Determine the [x, y] coordinate at the center of the cell enclosing the given text.  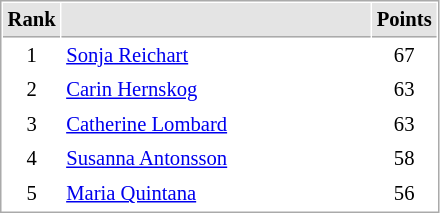
2 [32, 90]
Carin Hernskog [216, 90]
Sonja Reichart [216, 56]
Susanna Antonsson [216, 158]
58 [404, 158]
4 [32, 158]
56 [404, 194]
Points [404, 20]
67 [404, 56]
1 [32, 56]
5 [32, 194]
3 [32, 124]
Catherine Lombard [216, 124]
Rank [32, 20]
Maria Quintana [216, 194]
